Pinpoint the cell where the given text exists, returning its (x, y) midpoint coordinate. 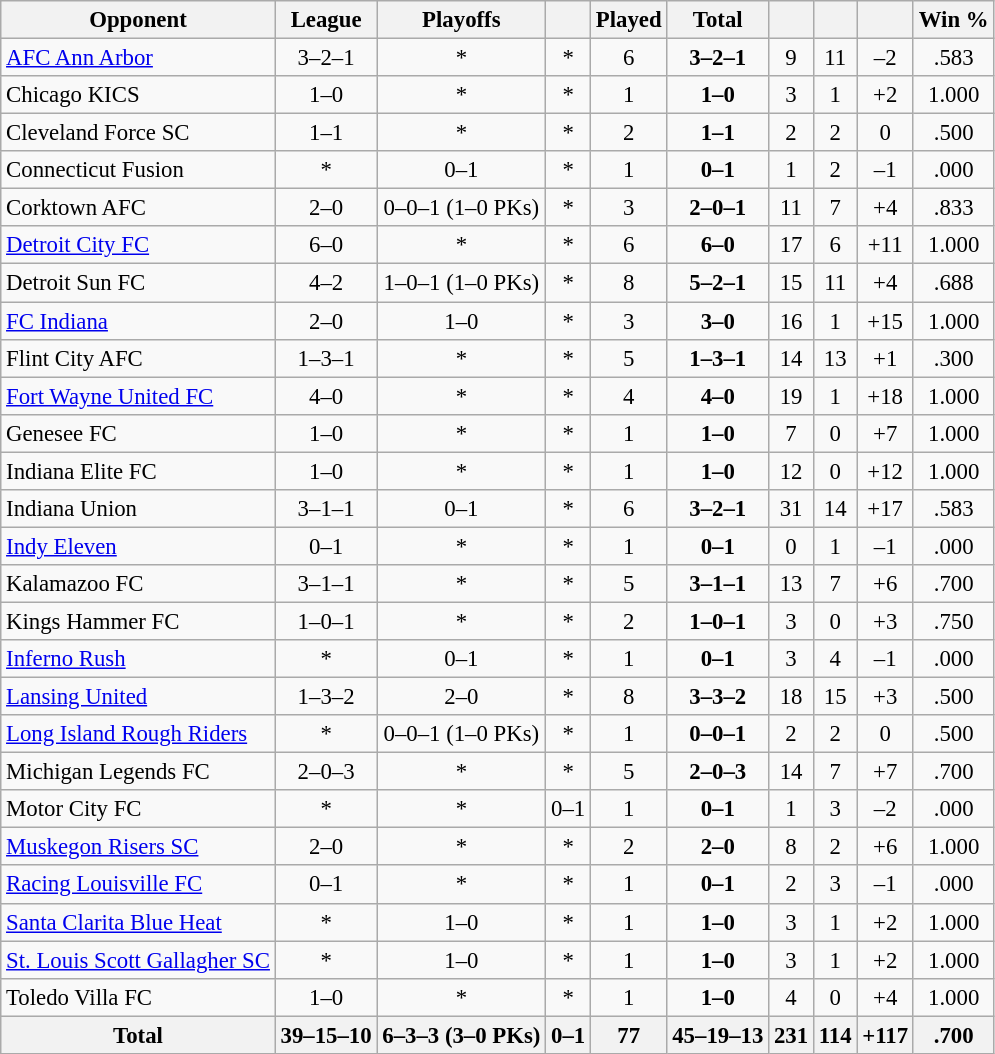
Connecticut Fusion (138, 170)
31 (792, 509)
Santa Clarita Blue Heat (138, 922)
Fort Wayne United FC (138, 396)
+18 (886, 396)
League (326, 20)
Muskegon Risers SC (138, 847)
Racing Louisville FC (138, 885)
231 (792, 1035)
1–0–1 (1–0 PKs) (462, 283)
3–3–2 (718, 697)
0–0–1 (718, 734)
2–0–1 (718, 208)
77 (629, 1035)
Indiana Elite FC (138, 471)
Corktown AFC (138, 208)
Michigan Legends FC (138, 772)
Long Island Rough Riders (138, 734)
+15 (886, 321)
Playoffs (462, 20)
Indiana Union (138, 509)
12 (792, 471)
3–0 (718, 321)
+17 (886, 509)
+11 (886, 245)
17 (792, 245)
39–15–10 (326, 1035)
Detroit Sun FC (138, 283)
FC Indiana (138, 321)
Opponent (138, 20)
6–3–3 (3–0 PKs) (462, 1035)
Chicago KICS (138, 95)
.300 (953, 358)
Indy Eleven (138, 546)
Win % (953, 20)
+1 (886, 358)
.688 (953, 283)
.833 (953, 208)
Genesee FC (138, 433)
Detroit City FC (138, 245)
Lansing United (138, 697)
4–2 (326, 283)
St. Louis Scott Gallagher SC (138, 960)
Motor City FC (138, 809)
Played (629, 20)
Kalamazoo FC (138, 584)
.750 (953, 621)
Inferno Rush (138, 659)
Toledo Villa FC (138, 997)
Cleveland Force SC (138, 133)
AFC Ann Arbor (138, 58)
Kings Hammer FC (138, 621)
+12 (886, 471)
5–2–1 (718, 283)
Flint City AFC (138, 358)
9 (792, 58)
16 (792, 321)
45–19–13 (718, 1035)
19 (792, 396)
+117 (886, 1035)
18 (792, 697)
1–3–2 (326, 697)
114 (835, 1035)
